Find where the given text appears and provide that cell's center as (X, Y) coordinate. 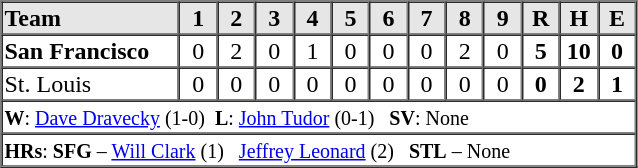
St. Louis (91, 84)
H (579, 18)
E (617, 18)
San Francisco (91, 50)
Team (91, 18)
3 (274, 18)
4 (312, 18)
10 (579, 50)
6 (388, 18)
8 (465, 18)
7 (427, 18)
9 (503, 18)
HRs: SFG – Will Clark (1) Jeffrey Leonard (2) STL – None (319, 150)
W: Dave Dravecky (1-0) L: John Tudor (0-1) SV: None (319, 116)
R (541, 18)
